Pinpoint the cell where the given text exists, returning its (x, y) midpoint coordinate. 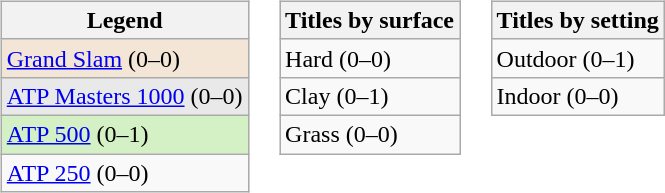
ATP 250 (0–0) (124, 173)
Indoor (0–0) (578, 96)
ATP Masters 1000 (0–0) (124, 96)
Grass (0–0) (370, 134)
Titles by setting (578, 20)
Hard (0–0) (370, 58)
Clay (0–1) (370, 96)
ATP 500 (0–1) (124, 134)
Grand Slam (0–0) (124, 58)
Legend (124, 20)
Titles by surface (370, 20)
Outdoor (0–1) (578, 58)
